Output the (x, y) coordinate of the center of the cell containing the given text.  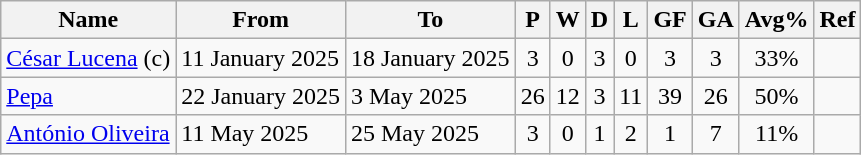
GA (716, 20)
11 (631, 96)
César Lucena (c) (88, 58)
To (430, 20)
11 May 2025 (261, 134)
Pepa (88, 96)
11% (776, 134)
Name (88, 20)
Avg% (776, 20)
11 January 2025 (261, 58)
D (599, 20)
W (568, 20)
18 January 2025 (430, 58)
L (631, 20)
33% (776, 58)
António Oliveira (88, 134)
GF (670, 20)
22 January 2025 (261, 96)
P (532, 20)
Ref (838, 20)
2 (631, 134)
7 (716, 134)
39 (670, 96)
25 May 2025 (430, 134)
12 (568, 96)
3 May 2025 (430, 96)
From (261, 20)
50% (776, 96)
